Detect which cell encompasses the target text, then output its [x, y] center coordinate. 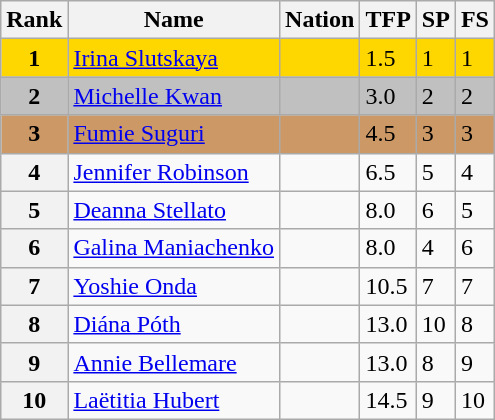
10.5 [388, 286]
4.5 [388, 134]
Irina Slutskaya [174, 58]
Fumie Suguri [174, 134]
3.0 [388, 96]
Rank [34, 20]
SP [436, 20]
Name [174, 20]
1.5 [388, 58]
Diána Póth [174, 324]
Yoshie Onda [174, 286]
Nation [320, 20]
TFP [388, 20]
14.5 [388, 400]
Michelle Kwan [174, 96]
6.5 [388, 172]
Deanna Stellato [174, 210]
Jennifer Robinson [174, 172]
Annie Bellemare [174, 362]
Galina Maniachenko [174, 248]
FS [474, 20]
Laëtitia Hubert [174, 400]
